Determine the [X, Y] coordinate at the center of the cell enclosing the given text.  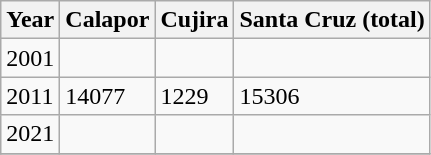
Year [30, 20]
2011 [30, 96]
1229 [194, 96]
15306 [332, 96]
Cujira [194, 20]
Calapor [108, 20]
2021 [30, 134]
Santa Cruz (total) [332, 20]
2001 [30, 58]
14077 [108, 96]
